Search for the cell housing the specified text and yield its (x, y) center coordinate. 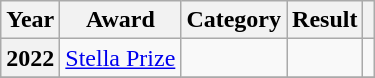
2022 (30, 58)
Result (325, 20)
Stella Prize (120, 58)
Category (234, 20)
Year (30, 20)
Award (120, 20)
